Locate the cell with the specified text and output its [X, Y] center coordinate. 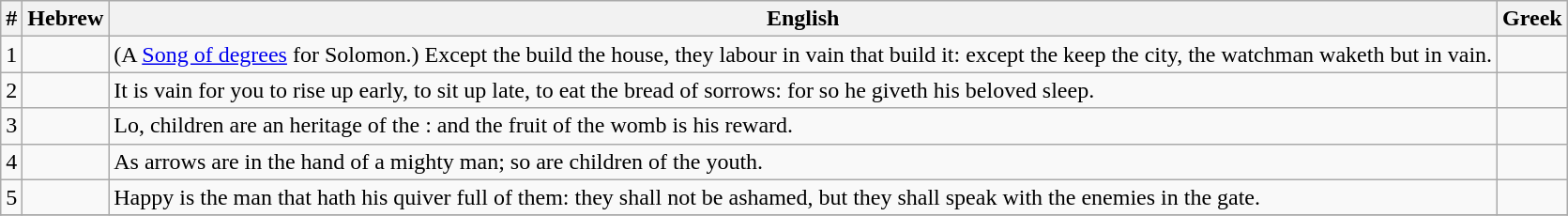
English [803, 19]
# [11, 19]
Hebrew [66, 19]
Greek [1533, 19]
1 [11, 54]
As arrows are in the hand of a mighty man; so are children of the youth. [803, 162]
Happy is the man that hath his quiver full of them: they shall not be ashamed, but they shall speak with the enemies in the gate. [803, 197]
Lo, children are an heritage of the : and the fruit of the womb is his reward. [803, 126]
4 [11, 162]
It is vain for you to rise up early, to sit up late, to eat the bread of sorrows: for so he giveth his beloved sleep. [803, 90]
3 [11, 126]
5 [11, 197]
2 [11, 90]
